Capture the cell that displays the provided text and extract its (x, y) central coordinate. 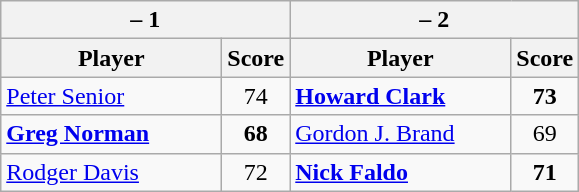
Gordon J. Brand (400, 134)
74 (256, 96)
73 (545, 96)
– 2 (434, 20)
72 (256, 172)
71 (545, 172)
69 (545, 134)
Rodger Davis (112, 172)
Greg Norman (112, 134)
Nick Faldo (400, 172)
– 1 (146, 20)
68 (256, 134)
Howard Clark (400, 96)
Peter Senior (112, 96)
